Detect which cell encompasses the target text, then output its (x, y) center coordinate. 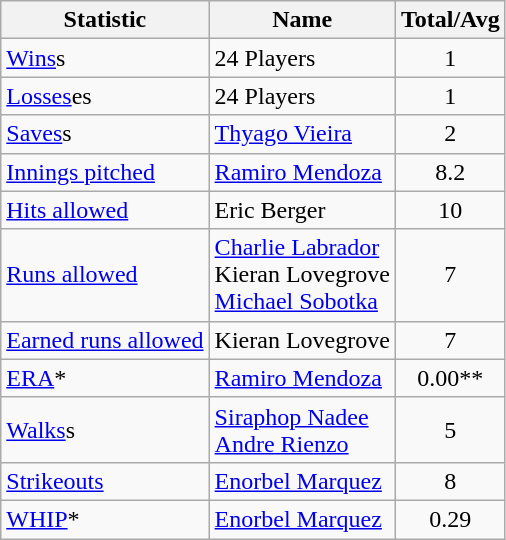
0.29 (450, 519)
Earned runs allowed (105, 340)
Hits allowed (105, 210)
Total/Avg (450, 20)
Siraphop Nadee Andre Rienzo (302, 430)
5 (450, 430)
Charlie Labrador Kieran Lovegrove Michael Sobotka (302, 275)
Walkss (105, 430)
Winss (105, 58)
10 (450, 210)
Statistic (105, 20)
Losseses (105, 96)
8.2 (450, 172)
Thyago Vieira (302, 134)
Savess (105, 134)
Eric Berger (302, 210)
Name (302, 20)
8 (450, 481)
Runs allowed (105, 275)
2 (450, 134)
Innings pitched (105, 172)
Strikeouts (105, 481)
WHIP* (105, 519)
Kieran Lovegrove (302, 340)
ERA* (105, 378)
0.00** (450, 378)
